Pinpoint the cell where the given text exists, returning its (x, y) midpoint coordinate. 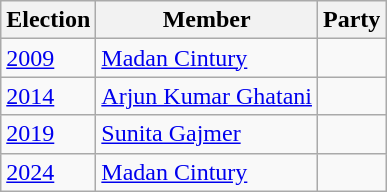
2019 (48, 134)
2009 (48, 58)
Member (207, 20)
Sunita Gajmer (207, 134)
2024 (48, 172)
Election (48, 20)
Arjun Kumar Ghatani (207, 96)
2014 (48, 96)
Party (351, 20)
